Determine the [x, y] coordinate at the center of the cell enclosing the given text.  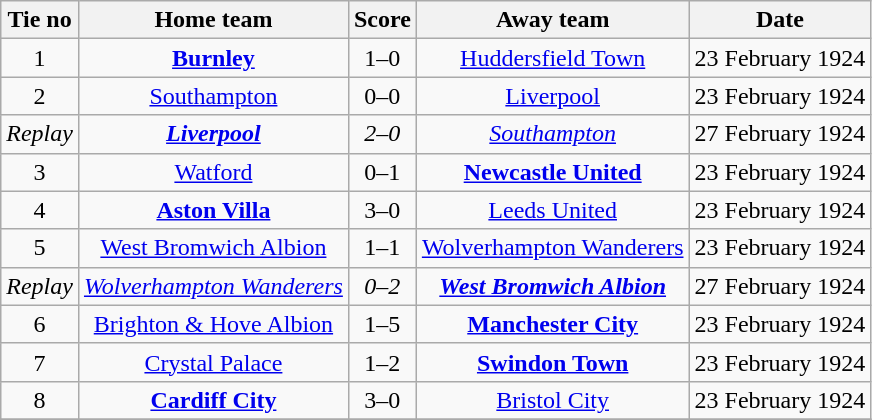
Aston Villa [213, 210]
0–0 [382, 96]
7 [40, 362]
0–1 [382, 172]
3 [40, 172]
Watford [213, 172]
Crystal Palace [213, 362]
0–2 [382, 286]
Huddersfield Town [552, 58]
Brighton & Hove Albion [213, 324]
6 [40, 324]
1–0 [382, 58]
8 [40, 400]
Cardiff City [213, 400]
4 [40, 210]
1–5 [382, 324]
1 [40, 58]
Away team [552, 20]
2 [40, 96]
1–2 [382, 362]
Swindon Town [552, 362]
Burnley [213, 58]
Home team [213, 20]
Score [382, 20]
Newcastle United [552, 172]
Leeds United [552, 210]
Date [780, 20]
Manchester City [552, 324]
5 [40, 248]
Bristol City [552, 400]
1–1 [382, 248]
2–0 [382, 134]
Tie no [40, 20]
